Extract the [x, y] coordinate from the center of the cell holding the provided text.  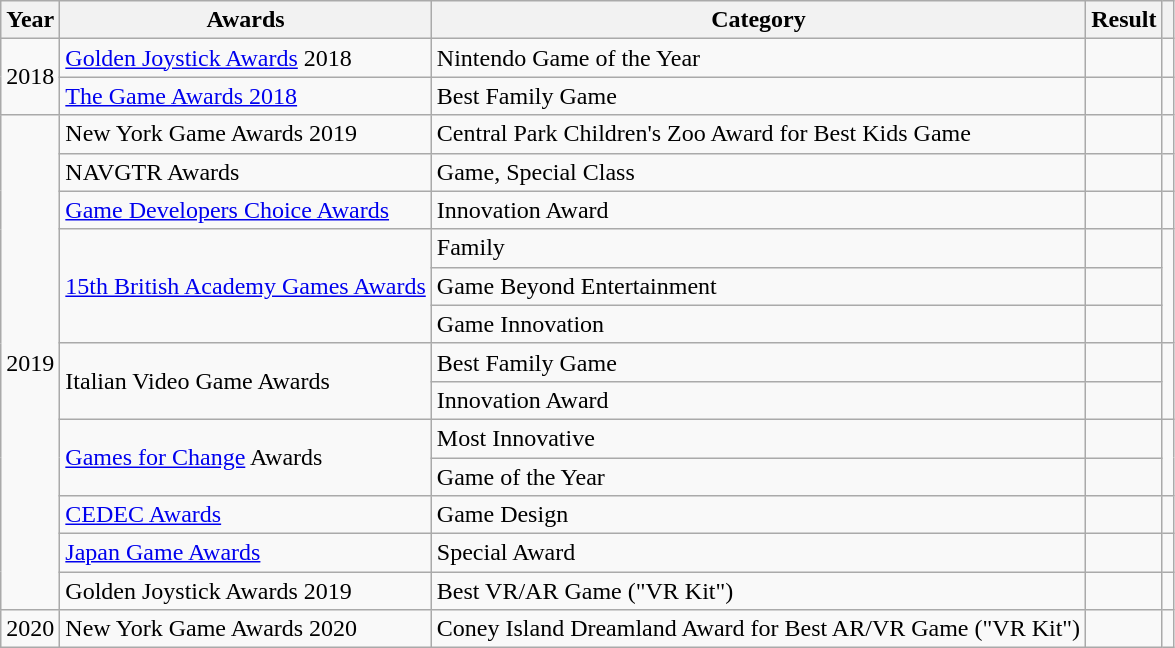
CEDEC Awards [246, 515]
Golden Joystick Awards 2019 [246, 591]
NAVGTR Awards [246, 172]
Central Park Children's Zoo Award for Best Kids Game [758, 134]
Game Developers Choice Awards [246, 210]
Family [758, 248]
Game of the Year [758, 477]
Game, Special Class [758, 172]
Game Beyond Entertainment [758, 286]
Coney Island Dreamland Award for Best AR/VR Game ("VR Kit") [758, 629]
Nintendo Game of the Year [758, 58]
Category [758, 20]
Year [30, 20]
Most Innovative [758, 438]
Games for Change Awards [246, 457]
15th British Academy Games Awards [246, 286]
Best VR/AR Game ("VR Kit") [758, 591]
Game Design [758, 515]
Result [1124, 20]
The Game Awards 2018 [246, 96]
Italian Video Game Awards [246, 381]
Golden Joystick Awards 2018 [246, 58]
Special Award [758, 553]
Awards [246, 20]
Japan Game Awards [246, 553]
New York Game Awards 2020 [246, 629]
2018 [30, 77]
New York Game Awards 2019 [246, 134]
Game Innovation [758, 324]
2020 [30, 629]
2019 [30, 362]
